Scan for the cell matching the given text and deliver its [X, Y] coordinate at center. 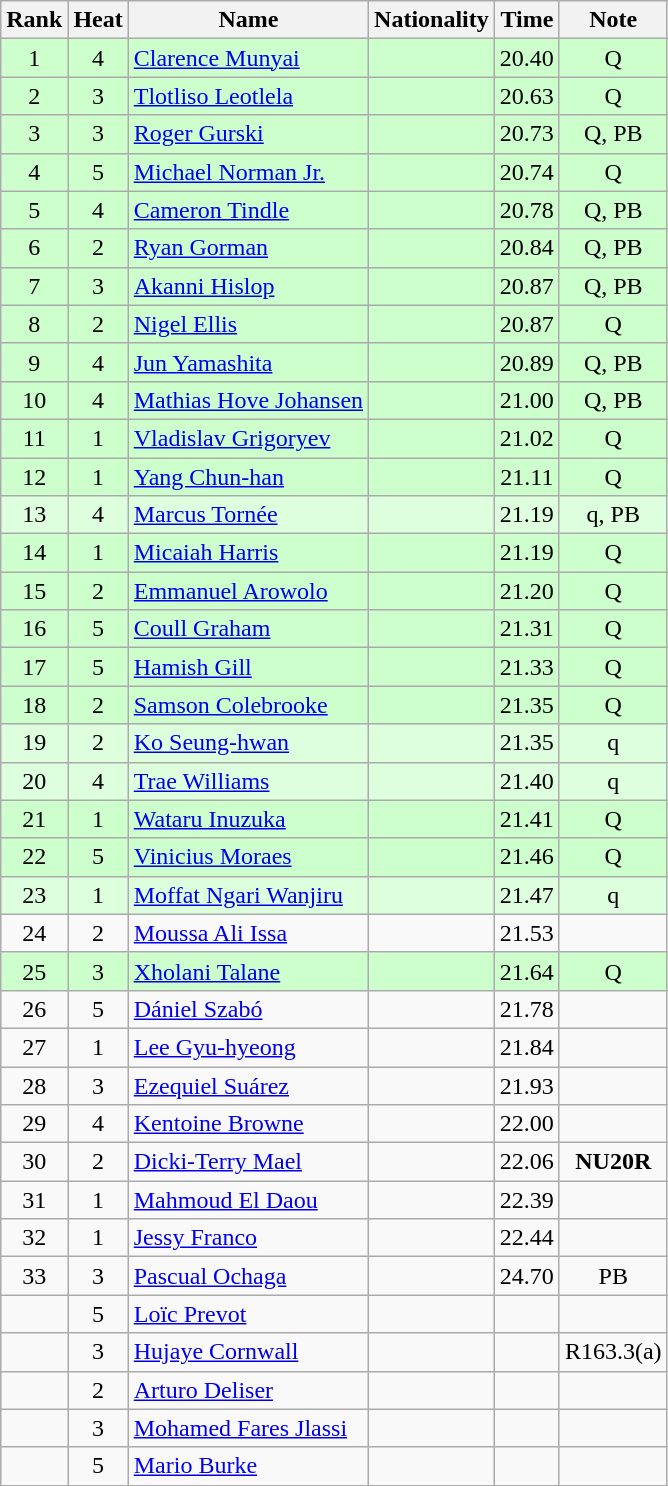
20.74 [526, 172]
Xholani Talane [248, 971]
21.41 [526, 819]
20 [34, 781]
Mohamed Fares Jlassi [248, 1428]
17 [34, 667]
Nationality [432, 20]
Coull Graham [248, 629]
Jun Yamashita [248, 362]
Ezequiel Suárez [248, 1085]
Loïc Prevot [248, 1314]
Wataru Inuzuka [248, 819]
21 [34, 819]
23 [34, 895]
31 [34, 1200]
8 [34, 324]
Mario Burke [248, 1466]
Arturo Deliser [248, 1390]
Tlotliso Leotlela [248, 96]
Moffat Ngari Wanjiru [248, 895]
Clarence Munyai [248, 58]
Heat [98, 20]
6 [34, 248]
Mathias Hove Johansen [248, 400]
21.78 [526, 1009]
19 [34, 743]
13 [34, 515]
22.44 [526, 1238]
R163.3(a) [613, 1352]
Marcus Tornée [248, 515]
33 [34, 1276]
Pascual Ochaga [248, 1276]
Emmanuel Arowolo [248, 591]
Dániel Szabó [248, 1009]
21.00 [526, 400]
21.11 [526, 477]
21.31 [526, 629]
20.73 [526, 134]
32 [34, 1238]
11 [34, 438]
Samson Colebrooke [248, 705]
21.64 [526, 971]
28 [34, 1085]
Akanni Hislop [248, 286]
Time [526, 20]
22 [34, 857]
12 [34, 477]
Yang Chun-han [248, 477]
Ryan Gorman [248, 248]
q, PB [613, 515]
Dicki-Terry Mael [248, 1162]
25 [34, 971]
21.53 [526, 933]
Nigel Ellis [248, 324]
Mahmoud El Daou [248, 1200]
Note [613, 20]
10 [34, 400]
Moussa Ali Issa [248, 933]
22.06 [526, 1162]
18 [34, 705]
Kentoine Browne [248, 1124]
Roger Gurski [248, 134]
PB [613, 1276]
24.70 [526, 1276]
14 [34, 553]
24 [34, 933]
27 [34, 1047]
Name [248, 20]
15 [34, 591]
21.47 [526, 895]
20.63 [526, 96]
7 [34, 286]
21.93 [526, 1085]
NU20R [613, 1162]
22.00 [526, 1124]
Rank [34, 20]
Ko Seung-hwan [248, 743]
Michael Norman Jr. [248, 172]
Vladislav Grigoryev [248, 438]
Trae Williams [248, 781]
20.78 [526, 210]
Lee Gyu-hyeong [248, 1047]
20.84 [526, 248]
21.02 [526, 438]
22.39 [526, 1200]
Jessy Franco [248, 1238]
Vinicius Moraes [248, 857]
20.89 [526, 362]
21.46 [526, 857]
Cameron Tindle [248, 210]
21.33 [526, 667]
16 [34, 629]
20.40 [526, 58]
30 [34, 1162]
Micaiah Harris [248, 553]
21.84 [526, 1047]
9 [34, 362]
26 [34, 1009]
Hamish Gill [248, 667]
21.20 [526, 591]
29 [34, 1124]
21.40 [526, 781]
Hujaye Cornwall [248, 1352]
